From the cell containing the given text, extract its center point as (X, Y) coordinate. 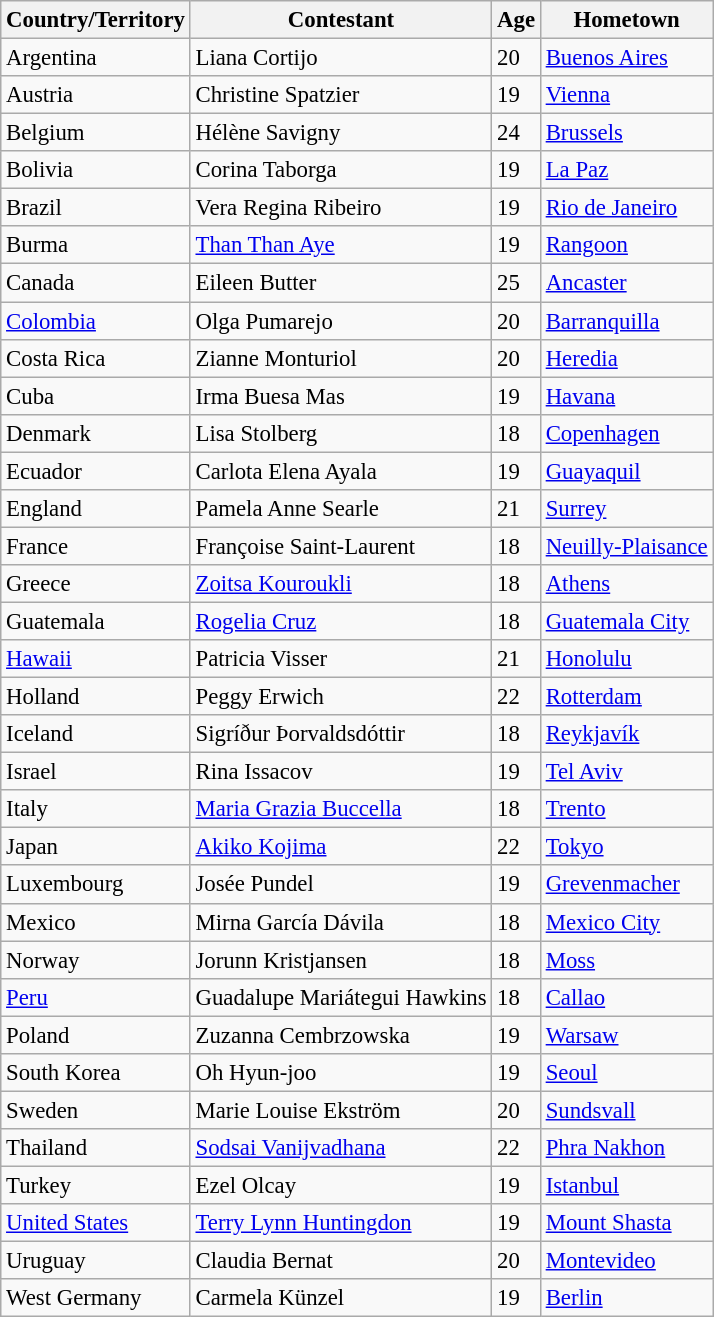
Age (516, 20)
Contestant (341, 20)
Trento (626, 809)
Uruguay (96, 1261)
Vera Regina Ribeiro (341, 208)
Corina Taborga (341, 170)
Mexico (96, 922)
Jorunn Kristjansen (341, 960)
La Paz (626, 170)
Guayaquil (626, 471)
Callao (626, 997)
Honolulu (626, 659)
Olga Pumarejo (341, 321)
Athens (626, 584)
25 (516, 283)
Moss (626, 960)
Rio de Janeiro (626, 208)
United States (96, 1223)
France (96, 546)
Carmela Künzel (341, 1298)
Guadalupe Mariátegui Hawkins (341, 997)
Terry Lynn Huntingdon (341, 1223)
Than Than Aye (341, 245)
Poland (96, 1035)
Phra Nakhon (626, 1148)
Rotterdam (626, 697)
Belgium (96, 133)
Zianne Monturiol (341, 358)
Mexico City (626, 922)
Lisa Stolberg (341, 433)
Surrey (626, 509)
Berlin (626, 1298)
Marie Louise Ekström (341, 1110)
Barranquilla (626, 321)
Maria Grazia Buccella (341, 809)
Iceland (96, 734)
Thailand (96, 1148)
Greece (96, 584)
Guatemala (96, 621)
Rangoon (626, 245)
England (96, 509)
Josée Pundel (341, 885)
Claudia Bernat (341, 1261)
Hélène Savigny (341, 133)
Neuilly-Plaisance (626, 546)
Cuba (96, 396)
Ecuador (96, 471)
Peru (96, 997)
Tokyo (626, 847)
Pamela Anne Searle (341, 509)
Brussels (626, 133)
Hawaii (96, 659)
Reykjavík (626, 734)
Italy (96, 809)
Vienna (626, 95)
Montevideo (626, 1261)
Grevenmacher (626, 885)
Guatemala City (626, 621)
Copenhagen (626, 433)
Françoise Saint-Laurent (341, 546)
Zoitsa Kouroukli (341, 584)
Japan (96, 847)
Sodsai Vanijvadhana (341, 1148)
Heredia (626, 358)
Seoul (626, 1073)
Canada (96, 283)
Rogelia Cruz (341, 621)
Tel Aviv (626, 772)
Patricia Visser (341, 659)
Rina Issacov (341, 772)
South Korea (96, 1073)
West Germany (96, 1298)
Zuzanna Cembrzowska (341, 1035)
Holland (96, 697)
Akiko Kojima (341, 847)
Havana (626, 396)
Bolivia (96, 170)
Burma (96, 245)
Sigríður Þorvaldsdóttir (341, 734)
Austria (96, 95)
Brazil (96, 208)
Sweden (96, 1110)
Eileen Butter (341, 283)
Ezel Olcay (341, 1185)
Israel (96, 772)
Oh Hyun-joo (341, 1073)
24 (516, 133)
Sundsvall (626, 1110)
Warsaw (626, 1035)
Colombia (96, 321)
Country/Territory (96, 20)
Mount Shasta (626, 1223)
Christine Spatzier (341, 95)
Mirna García Dávila (341, 922)
Hometown (626, 20)
Argentina (96, 58)
Peggy Erwich (341, 697)
Ancaster (626, 283)
Denmark (96, 433)
Irma Buesa Mas (341, 396)
Buenos Aires (626, 58)
Norway (96, 960)
Luxembourg (96, 885)
Carlota Elena Ayala (341, 471)
Istanbul (626, 1185)
Liana Cortijo (341, 58)
Costa Rica (96, 358)
Turkey (96, 1185)
